Output the [x, y] coordinate of the center of the cell containing the given text.  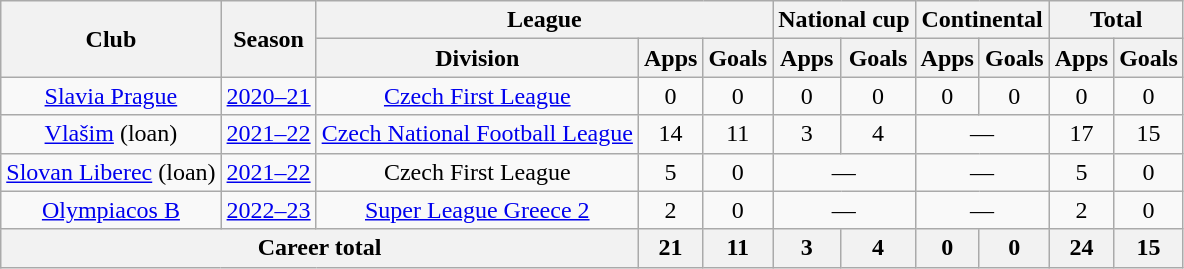
Olympiacos B [111, 210]
Super League Greece 2 [477, 210]
Club [111, 39]
Continental [982, 20]
2020–21 [268, 96]
National cup [844, 20]
Czech National Football League [477, 134]
Vlašim (loan) [111, 134]
Total [1116, 20]
Career total [320, 248]
24 [1081, 248]
14 [670, 134]
2022–23 [268, 210]
League [544, 20]
Slovan Liberec (loan) [111, 172]
Division [477, 58]
Slavia Prague [111, 96]
21 [670, 248]
Season [268, 39]
17 [1081, 134]
